Return (x, y) of the center of cell containing provided text 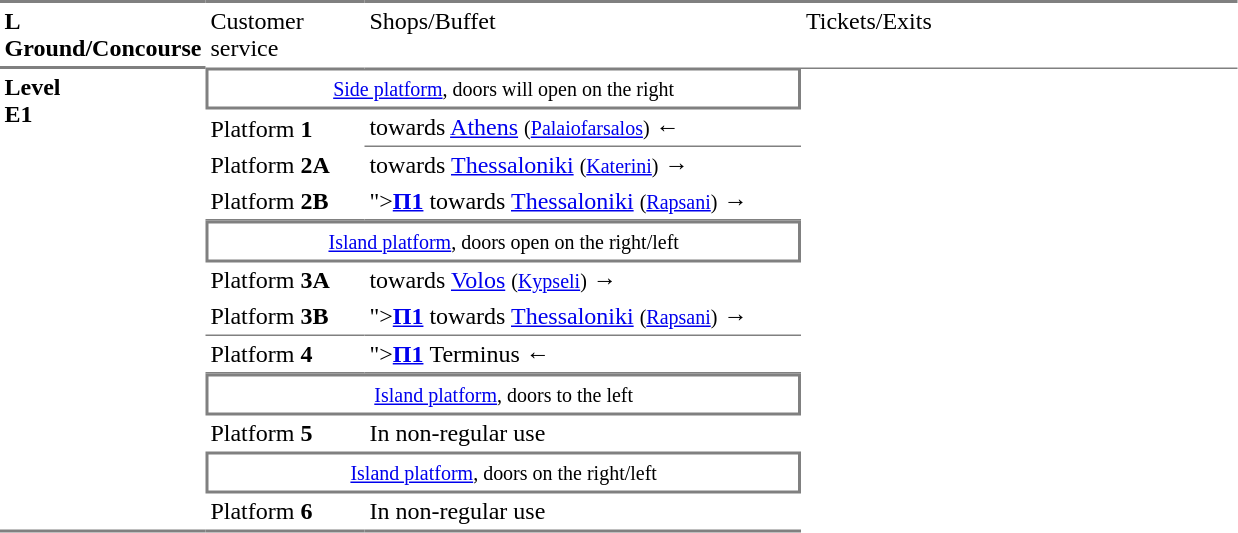
Platform 4 (286, 355)
LevelΕ1 (103, 301)
Platform 5 (286, 434)
Platform 3Α (286, 280)
Platform 3Β (286, 317)
Island platform, doors on the right/left (504, 473)
Island platform, doors open on the right/left (504, 241)
Side platform, doors will open on the right (504, 89)
towards Thessaloniki (Katerini) → (583, 165)
towards Athens (Palaiofarsalos) ← (583, 129)
Tickets/Exits (1019, 34)
Platform 2Α (286, 165)
LGround/Concourse (103, 34)
Platform 1 (286, 129)
Platform 2Β (286, 202)
">Π1 Terminus ← (583, 355)
Shops/Buffet (583, 34)
Platform 6 (286, 514)
towards Volos (Kypseli) → (583, 280)
Island platform, doors to the left (504, 395)
Customer service (286, 34)
